Search for the cell housing the specified text and yield its [x, y] center coordinate. 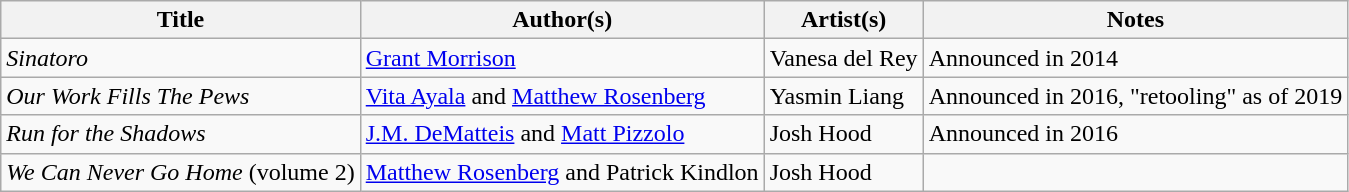
We Can Never Go Home (volume 2) [180, 172]
J.M. DeMatteis and Matt Pizzolo [562, 134]
Author(s) [562, 20]
Announced in 2016 [1136, 134]
Run for the Shadows [180, 134]
Announced in 2014 [1136, 58]
Notes [1136, 20]
Matthew Rosenberg and Patrick Kindlon [562, 172]
Grant Morrison [562, 58]
Our Work Fills The Pews [180, 96]
Vanesa del Rey [844, 58]
Yasmin Liang [844, 96]
Artist(s) [844, 20]
Announced in 2016, "retooling" as of 2019 [1136, 96]
Vita Ayala and Matthew Rosenberg [562, 96]
Title [180, 20]
Sinatoro [180, 58]
